For the text-containing cell, return its midpoint in (X, Y) coordinate format. 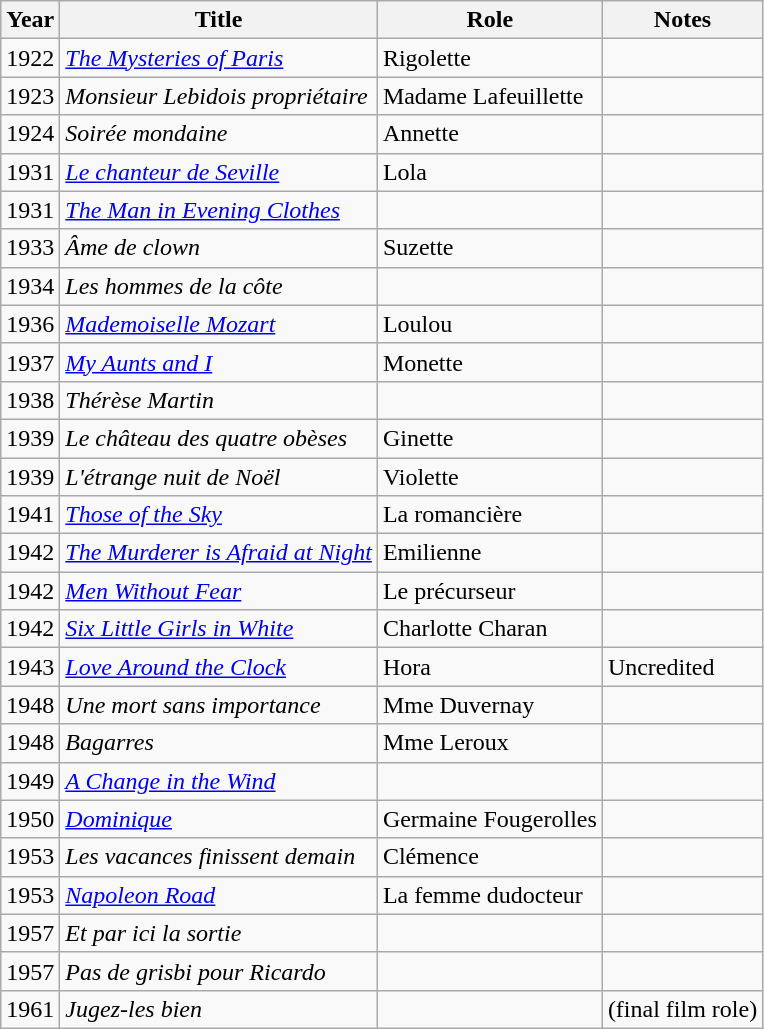
Dominique (219, 819)
Uncredited (682, 667)
Madame Lafeuillette (490, 96)
The Mysteries of Paris (219, 58)
Germaine Fougerolles (490, 819)
(final film role) (682, 1009)
Le chanteur de Seville (219, 172)
1941 (30, 515)
1937 (30, 362)
Role (490, 20)
Men Without Fear (219, 591)
1943 (30, 667)
Pas de grisbi pour Ricardo (219, 971)
Clémence (490, 857)
Les vacances finissent demain (219, 857)
Thérèse Martin (219, 400)
Mme Duvernay (490, 705)
Le précurseur (490, 591)
My Aunts and I (219, 362)
1924 (30, 134)
The Murderer is Afraid at Night (219, 553)
Six Little Girls in White (219, 629)
Hora (490, 667)
Violette (490, 477)
Loulou (490, 324)
Âme de clown (219, 248)
Bagarres (219, 743)
Soirée mondaine (219, 134)
1923 (30, 96)
The Man in Evening Clothes (219, 210)
Ginette (490, 438)
Suzette (490, 248)
Monette (490, 362)
Year (30, 20)
1949 (30, 781)
Le château des quatre obèses (219, 438)
1950 (30, 819)
Jugez-les bien (219, 1009)
Charlotte Charan (490, 629)
Une mort sans importance (219, 705)
1936 (30, 324)
Rigolette (490, 58)
1961 (30, 1009)
Title (219, 20)
1922 (30, 58)
1934 (30, 286)
1933 (30, 248)
1938 (30, 400)
Mme Leroux (490, 743)
Monsieur Lebidois propriétaire (219, 96)
La femme dudocteur (490, 895)
Mademoiselle Mozart (219, 324)
Annette (490, 134)
Et par ici la sortie (219, 933)
Les hommes de la côte (219, 286)
A Change in the Wind (219, 781)
Napoleon Road (219, 895)
Lola (490, 172)
La romancière (490, 515)
L'étrange nuit de Noël (219, 477)
Emilienne (490, 553)
Those of the Sky (219, 515)
Notes (682, 20)
Love Around the Clock (219, 667)
